Pinpoint the cell where the given text exists, returning its (X, Y) midpoint coordinate. 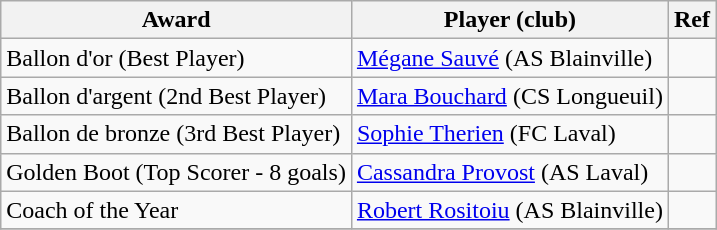
Ballon d'or (Best Player) (176, 58)
Ref (692, 20)
Player (club) (510, 20)
Golden Boot (Top Scorer - 8 goals) (176, 172)
Sophie Therien (FC Laval) (510, 134)
Mara Bouchard (CS Longueuil) (510, 96)
Mégane Sauvé (AS Blainville) (510, 58)
Coach of the Year (176, 210)
Robert Rositoiu (AS Blainville) (510, 210)
Award (176, 20)
Cassandra Provost (AS Laval) (510, 172)
Ballon d'argent (2nd Best Player) (176, 96)
Ballon de bronze (3rd Best Player) (176, 134)
